Pinpoint the cell where the given text exists, returning its (x, y) midpoint coordinate. 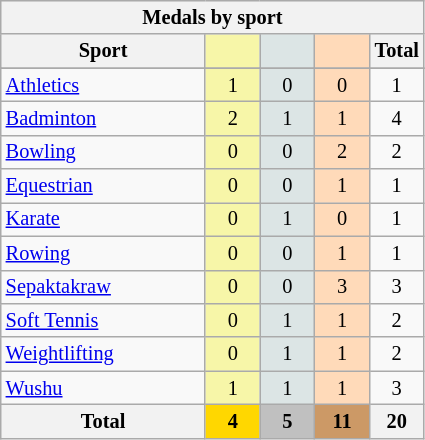
Karate (104, 219)
5 (288, 421)
Weightlifting (104, 354)
Athletics (104, 85)
Soft Tennis (104, 320)
Rowing (104, 253)
Sport (104, 51)
Badminton (104, 118)
Bowling (104, 152)
Sepaktakraw (104, 287)
11 (342, 421)
Wushu (104, 388)
20 (396, 421)
Medals by sport (212, 17)
Equestrian (104, 186)
